Extract the (X, Y) coordinate from the center of the cell holding the provided text.  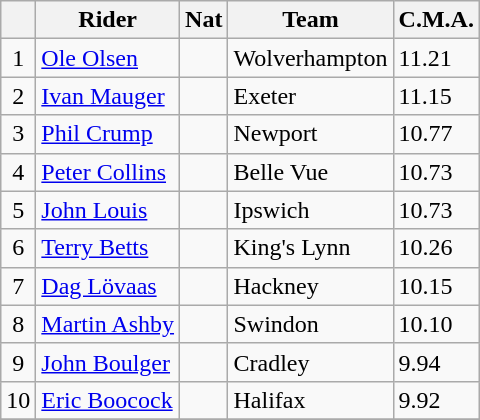
Wolverhampton (310, 58)
Exeter (310, 96)
Peter Collins (108, 172)
10.26 (436, 248)
5 (18, 210)
6 (18, 248)
3 (18, 134)
Ipswich (310, 210)
John Boulger (108, 362)
Eric Boocock (108, 400)
Phil Crump (108, 134)
Dag Lövaas (108, 286)
Halifax (310, 400)
Swindon (310, 324)
Belle Vue (310, 172)
Rider (108, 20)
4 (18, 172)
King's Lynn (310, 248)
9 (18, 362)
John Louis (108, 210)
11.21 (436, 58)
9.94 (436, 362)
Team (310, 20)
8 (18, 324)
11.15 (436, 96)
Ivan Mauger (108, 96)
C.M.A. (436, 20)
Terry Betts (108, 248)
9.92 (436, 400)
10.77 (436, 134)
7 (18, 286)
Newport (310, 134)
Martin Ashby (108, 324)
1 (18, 58)
Ole Olsen (108, 58)
10.15 (436, 286)
Cradley (310, 362)
10 (18, 400)
Hackney (310, 286)
10.10 (436, 324)
Nat (204, 20)
2 (18, 96)
